Output the (X, Y) coordinate of the center of the cell containing the given text.  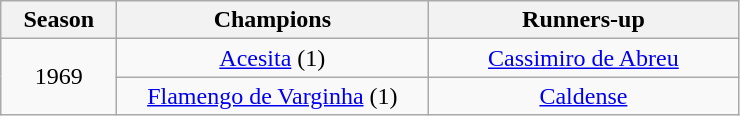
Caldense (584, 96)
Champions (272, 20)
Cassimiro de Abreu (584, 58)
Season (59, 20)
Runners-up (584, 20)
Acesita (1) (272, 58)
Flamengo de Varginha (1) (272, 96)
1969 (59, 77)
